Provide the [x, y] coordinate of the cell's center where the given text is located.  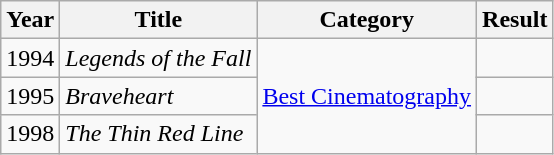
Title [158, 20]
1994 [30, 58]
Best Cinematography [367, 96]
The Thin Red Line [158, 134]
Category [367, 20]
1998 [30, 134]
Result [515, 20]
Legends of the Fall [158, 58]
Year [30, 20]
1995 [30, 96]
Braveheart [158, 96]
